Detect which cell encompasses the target text, then output its (x, y) center coordinate. 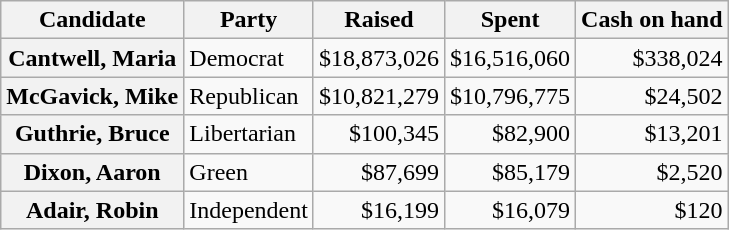
Raised (378, 20)
Guthrie, Bruce (92, 134)
Independent (249, 210)
Libertarian (249, 134)
$100,345 (378, 134)
$87,699 (378, 172)
Cash on hand (652, 20)
$82,900 (510, 134)
$10,796,775 (510, 96)
$10,821,279 (378, 96)
Cantwell, Maria (92, 58)
$85,179 (510, 172)
$338,024 (652, 58)
Adair, Robin (92, 210)
Democrat (249, 58)
Party (249, 20)
$13,201 (652, 134)
$18,873,026 (378, 58)
McGavick, Mike (92, 96)
$16,079 (510, 210)
Candidate (92, 20)
$120 (652, 210)
Green (249, 172)
$16,516,060 (510, 58)
$2,520 (652, 172)
Dixon, Aaron (92, 172)
$16,199 (378, 210)
$24,502 (652, 96)
Spent (510, 20)
Republican (249, 96)
